Pinpoint the cell where the given text exists, returning its (X, Y) midpoint coordinate. 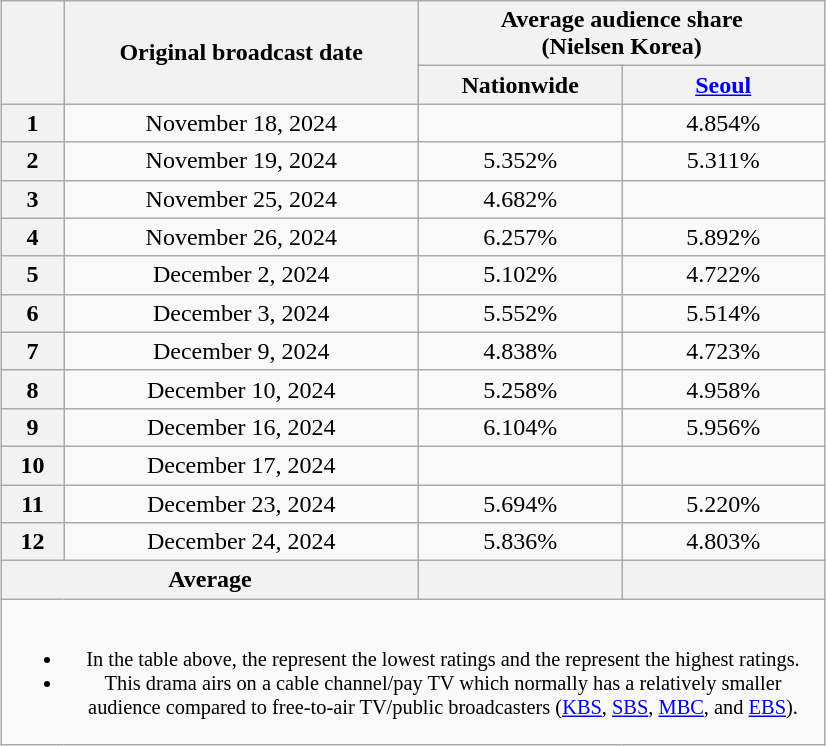
6 (32, 313)
5.102% (520, 275)
November 26, 2024 (242, 237)
5.220% (724, 503)
10 (32, 465)
November 19, 2024 (242, 161)
4.682% (520, 199)
5 (32, 275)
6.257% (520, 237)
December 17, 2024 (242, 465)
Nationwide (520, 85)
December 2, 2024 (242, 275)
5.258% (520, 389)
December 9, 2024 (242, 351)
4.723% (724, 351)
December 3, 2024 (242, 313)
5.892% (724, 237)
5.311% (724, 161)
December 23, 2024 (242, 503)
5.836% (520, 542)
November 18, 2024 (242, 123)
November 25, 2024 (242, 199)
9 (32, 427)
4.838% (520, 351)
5.552% (520, 313)
5.514% (724, 313)
4.958% (724, 389)
6.104% (520, 427)
Original broadcast date (242, 52)
7 (32, 351)
4.803% (724, 542)
5.352% (520, 161)
4.722% (724, 275)
December 16, 2024 (242, 427)
Average (210, 580)
5.956% (724, 427)
11 (32, 503)
December 10, 2024 (242, 389)
Average audience share(Nielsen Korea) (622, 34)
8 (32, 389)
Seoul (724, 85)
3 (32, 199)
5.694% (520, 503)
12 (32, 542)
December 24, 2024 (242, 542)
4 (32, 237)
2 (32, 161)
4.854% (724, 123)
1 (32, 123)
